Find where the given text appears and provide that cell's center as [X, Y] coordinate. 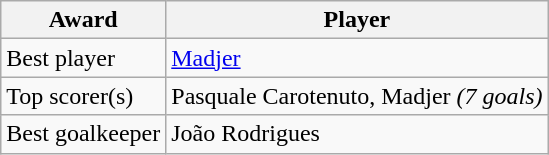
Player [357, 20]
Best player [84, 58]
Best goalkeeper [84, 134]
Top scorer(s) [84, 96]
Madjer [357, 58]
João Rodrigues [357, 134]
Award [84, 20]
Pasquale Carotenuto, Madjer (7 goals) [357, 96]
